Provide the [x, y] coordinate of the cell's center where the given text is located.  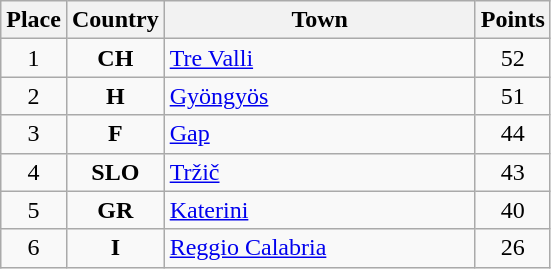
GR [115, 210]
4 [34, 172]
Place [34, 20]
Reggio Calabria [320, 248]
I [115, 248]
Gyöngyös [320, 96]
44 [512, 134]
43 [512, 172]
6 [34, 248]
2 [34, 96]
1 [34, 58]
40 [512, 210]
Town [320, 20]
52 [512, 58]
51 [512, 96]
26 [512, 248]
5 [34, 210]
Gap [320, 134]
F [115, 134]
3 [34, 134]
SLO [115, 172]
H [115, 96]
Katerini [320, 210]
Tržič [320, 172]
Points [512, 20]
Tre Valli [320, 58]
CH [115, 58]
Country [115, 20]
